Provide the (x, y) coordinate of the cell's center where the given text is located.  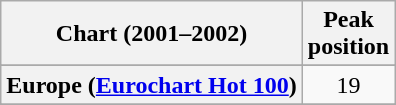
19 (348, 85)
Chart (2001–2002) (152, 34)
Europe (Eurochart Hot 100) (152, 85)
Peakposition (348, 34)
